Find where the given text appears and provide that cell's center as (X, Y) coordinate. 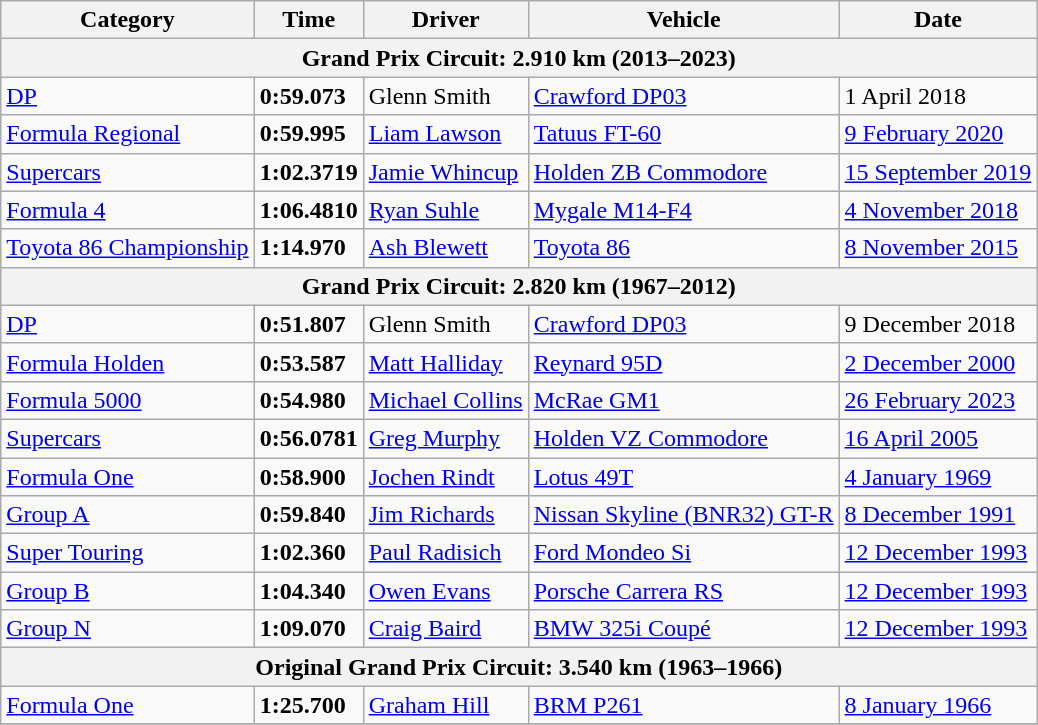
Ash Blewett (446, 248)
Toyota 86 (684, 248)
Vehicle (684, 20)
BRM P261 (684, 705)
Toyota 86 Championship (128, 248)
1:25.700 (308, 705)
Mygale M14-F4 (684, 210)
BMW 325i Coupé (684, 629)
Group A (128, 515)
Jamie Whincup (446, 172)
Driver (446, 20)
Greg Murphy (446, 438)
Michael Collins (446, 400)
Craig Baird (446, 629)
Jim Richards (446, 515)
Ford Mondeo Si (684, 553)
8 December 1991 (938, 515)
Formula 5000 (128, 400)
Grand Prix Circuit: 2.820 km (1967–2012) (519, 286)
15 September 2019 (938, 172)
Liam Lawson (446, 134)
Reynard 95D (684, 362)
Date (938, 20)
8 November 2015 (938, 248)
Super Touring (128, 553)
Jochen Rindt (446, 477)
0:56.0781 (308, 438)
1 April 2018 (938, 96)
Holden VZ Commodore (684, 438)
Time (308, 20)
0:51.807 (308, 324)
Group N (128, 629)
Category (128, 20)
1:06.4810 (308, 210)
1:02.3719 (308, 172)
Paul Radisich (446, 553)
9 February 2020 (938, 134)
Tatuus FT-60 (684, 134)
4 November 2018 (938, 210)
8 January 1966 (938, 705)
0:54.980 (308, 400)
Formula 4 (128, 210)
McRae GM1 (684, 400)
9 December 2018 (938, 324)
0:53.587 (308, 362)
Formula Regional (128, 134)
Original Grand Prix Circuit: 3.540 km (1963–1966) (519, 667)
Lotus 49T (684, 477)
Grand Prix Circuit: 2.910 km (2013–2023) (519, 58)
26 February 2023 (938, 400)
1:04.340 (308, 591)
Holden ZB Commodore (684, 172)
1:09.070 (308, 629)
4 January 1969 (938, 477)
Nissan Skyline (BNR32) GT-R (684, 515)
0:58.900 (308, 477)
Ryan Suhle (446, 210)
Porsche Carrera RS (684, 591)
16 April 2005 (938, 438)
0:59.995 (308, 134)
Formula Holden (128, 362)
Matt Halliday (446, 362)
1:14.970 (308, 248)
0:59.073 (308, 96)
Owen Evans (446, 591)
Group B (128, 591)
1:02.360 (308, 553)
2 December 2000 (938, 362)
Graham Hill (446, 705)
0:59.840 (308, 515)
